Scan for the cell matching the given text and deliver its (x, y) coordinate at center. 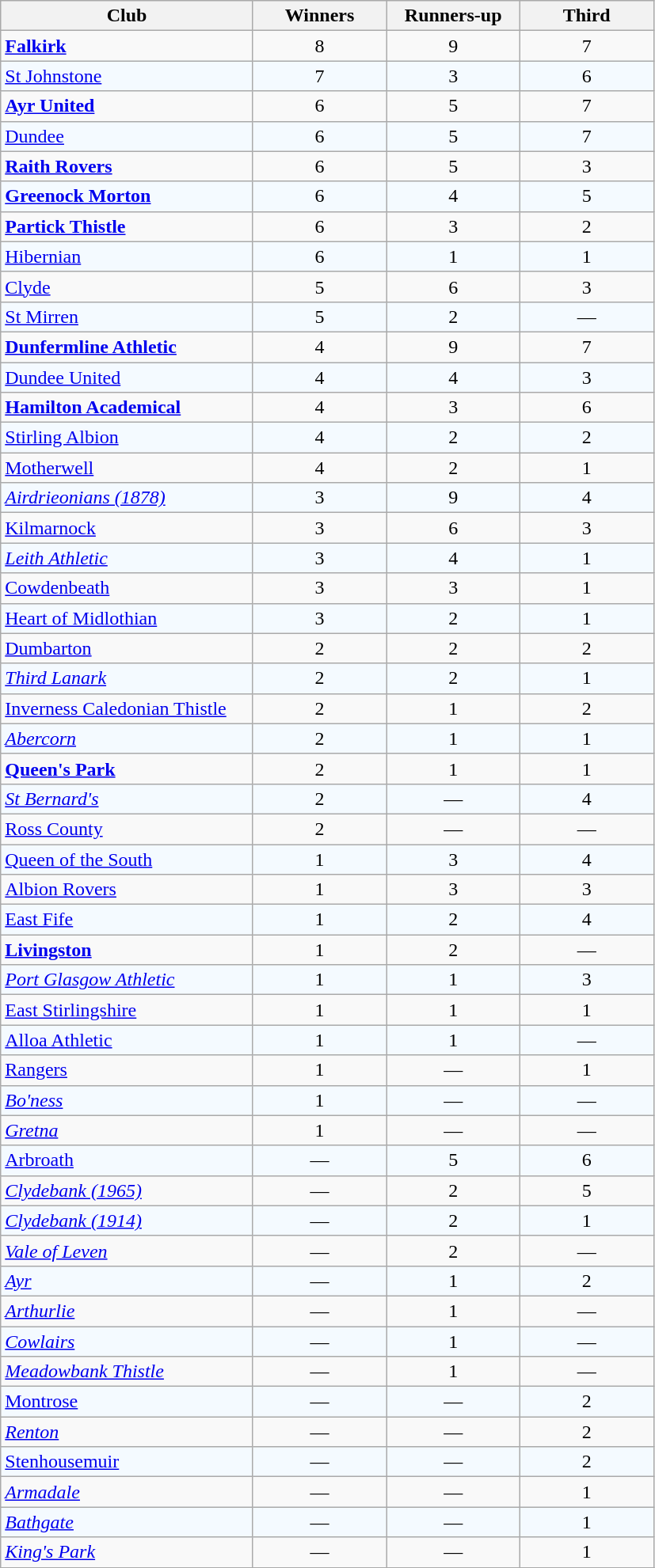
Bathgate (127, 1522)
Abercorn (127, 738)
8 (320, 46)
Livingston (127, 950)
Partick Thistle (127, 226)
Meadowbank Thistle (127, 1372)
Runners-up (453, 16)
Queen's Park (127, 769)
Alloa Athletic (127, 1040)
East Fife (127, 920)
Falkirk (127, 46)
Dumbarton (127, 648)
Clydebank (1965) (127, 1190)
Clyde (127, 287)
St Mirren (127, 317)
Arthurlie (127, 1311)
Motherwell (127, 468)
Winners (320, 16)
St Johnstone (127, 76)
Third Lanark (127, 678)
Port Glasgow Athletic (127, 980)
Greenock Morton (127, 196)
Stirling Albion (127, 438)
Stenhousemuir (127, 1462)
Arbroath (127, 1160)
Bo'ness (127, 1100)
Dundee (127, 136)
Ayr United (127, 106)
St Bernard's (127, 799)
Dunfermline Athletic (127, 347)
Cowlairs (127, 1342)
Vale of Leven (127, 1251)
Third (586, 16)
Armadale (127, 1492)
Hibernian (127, 256)
Hamilton Academical (127, 408)
Ross County (127, 829)
Albion Rovers (127, 890)
Inverness Caledonian Thistle (127, 708)
King's Park (127, 1552)
Dundee United (127, 378)
Club (127, 16)
Kilmarnock (127, 528)
Rangers (127, 1070)
Gretna (127, 1130)
Raith Rovers (127, 166)
Queen of the South (127, 859)
East Stirlingshire (127, 1010)
Heart of Midlothian (127, 618)
Montrose (127, 1402)
Renton (127, 1432)
Airdrieonians (1878) (127, 498)
Leith Athletic (127, 558)
Clydebank (1914) (127, 1221)
Ayr (127, 1281)
Cowdenbeath (127, 588)
